Extract the [x, y] coordinate from the center of the cell holding the provided text.  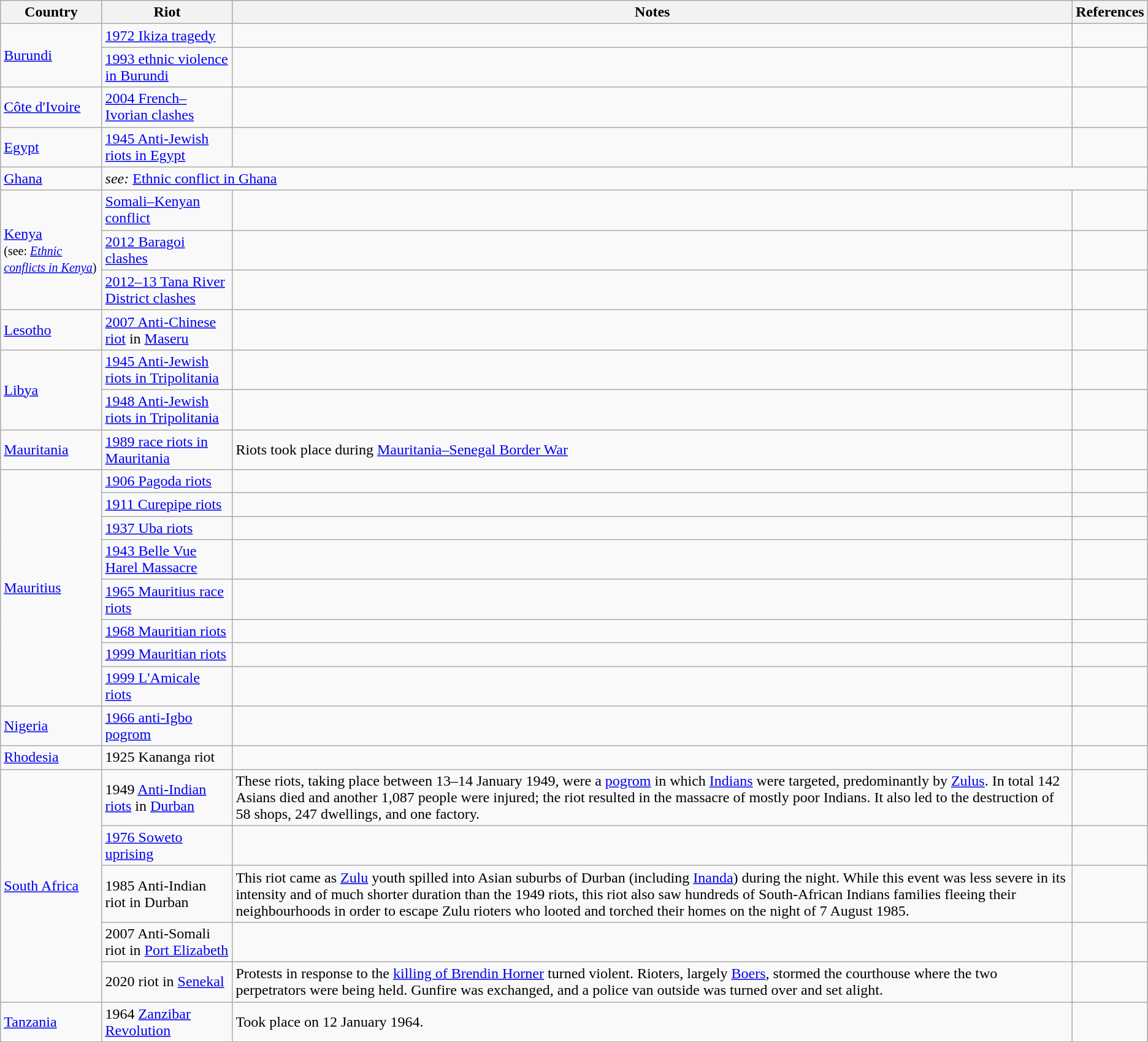
Nigeria [52, 726]
Mauritius [52, 588]
1945 Anti-Jewish riots in Tripolitania [167, 369]
1999 Mauritian riots [167, 654]
2012 Baragoi clashes [167, 250]
Lesotho [52, 330]
Took place on 12 January 1964. [652, 1022]
1966 anti-Igbo pogrom [167, 726]
Riot [167, 12]
1965 Mauritius race riots [167, 600]
References [1110, 12]
Rhodesia [52, 757]
see: Ethnic conflict in Ghana [624, 178]
Egypt [52, 147]
2004 French–Ivorian clashes [167, 107]
Kenya(see: Ethnic conflicts in Kenya) [52, 250]
1948 Anti-Jewish riots in Tripolitania [167, 410]
2012–13 Tana River District clashes [167, 289]
1964 Zanzibar Revolution [167, 1022]
2020 riot in Senekal [167, 981]
South Africa [52, 886]
Somali–Kenyan conflict [167, 210]
1968 Mauritian riots [167, 631]
1972 Ikiza tragedy [167, 36]
Burundi [52, 55]
1943 Belle Vue Harel Massacre [167, 559]
1989 race riots in Mauritania [167, 449]
1985 Anti-Indian riot in Durban [167, 894]
1999 L'Amicale riots [167, 686]
2007 Anti-Somali riot in Port Elizabeth [167, 942]
1976 Soweto uprising [167, 845]
1945 Anti-Jewish riots in Egypt [167, 147]
Mauritania [52, 449]
Côte d'Ivoire [52, 107]
1949 Anti-Indian riots in Durban [167, 797]
Ghana [52, 178]
Riots took place during Mauritania–Senegal Border War [652, 449]
1911 Curepipe riots [167, 505]
Libya [52, 389]
1906 Pagoda riots [167, 481]
1925 Kananga riot [167, 757]
1937 Uba riots [167, 528]
Notes [652, 12]
2007 Anti-Chinese riot in Maseru [167, 330]
1993 ethnic violence in Burundi [167, 67]
Tanzania [52, 1022]
Country [52, 12]
